From the cell containing the given text, extract its center point as [X, Y] coordinate. 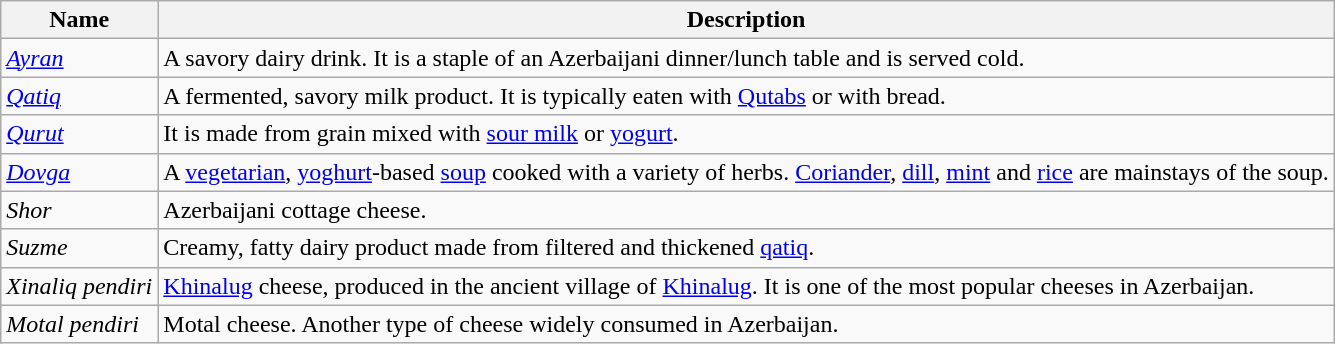
A fermented, savory milk product. It is typically eaten with Qutabs or with bread. [746, 96]
Ayran [80, 58]
A savory dairy drink. It is a staple of an Azerbaijani dinner/lunch table and is served cold. [746, 58]
Qurut [80, 134]
It is made from grain mixed with sour milk or yogurt. [746, 134]
Creamy, fatty dairy product made from filtered and thickened qatiq. [746, 248]
Xinaliq pendiri [80, 286]
A vegetarian, yoghurt-based soup cooked with a variety of herbs. Coriander, dill, mint and rice are mainstays of the soup. [746, 172]
Suzme [80, 248]
Shor [80, 210]
Azerbaijani cottage cheese. [746, 210]
Motal cheese. Another type of cheese widely consumed in Azerbaijan. [746, 324]
Name [80, 20]
Khinalug cheese, produced in the ancient village of Khinalug. It is one of the most popular cheeses in Azerbaijan. [746, 286]
Dovga [80, 172]
Motal pendiri [80, 324]
Description [746, 20]
Qatiq [80, 96]
